For the text-containing cell, return its midpoint in [x, y] coordinate format. 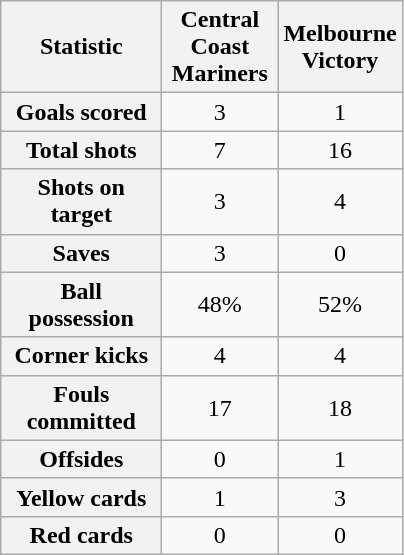
Offsides [82, 459]
Melbourne Victory [340, 47]
16 [340, 150]
18 [340, 408]
Yellow cards [82, 497]
Shots on target [82, 202]
Goals scored [82, 112]
Red cards [82, 535]
Total shots [82, 150]
Fouls committed [82, 408]
52% [340, 304]
Saves [82, 253]
Statistic [82, 47]
Central Coast Mariners [220, 47]
Ball possession [82, 304]
7 [220, 150]
48% [220, 304]
17 [220, 408]
Corner kicks [82, 356]
